Return (X, Y) of the center of cell containing provided text 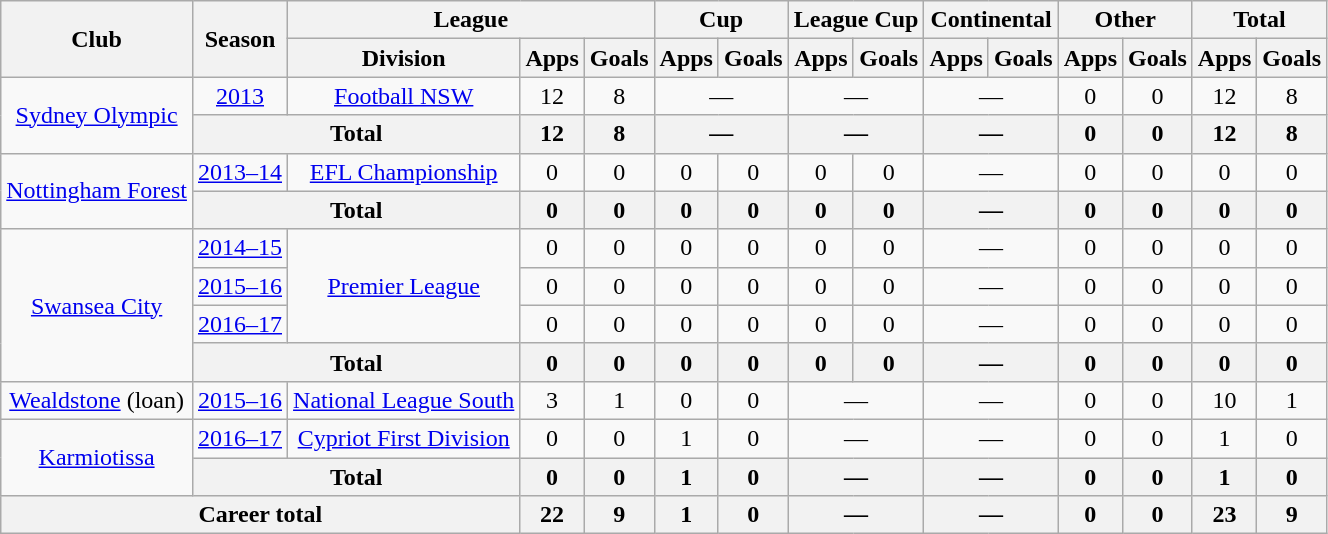
League Cup (856, 20)
2013 (240, 96)
2014–15 (240, 248)
League (472, 20)
3 (552, 400)
10 (1224, 400)
Football NSW (404, 96)
Division (404, 58)
2013–14 (240, 172)
22 (552, 515)
Wealdstone (loan) (97, 400)
Karmiotissa (97, 457)
Season (240, 39)
Sydney Olympic (97, 115)
EFL Championship (404, 172)
Other (1125, 20)
23 (1224, 515)
Cup (721, 20)
Swansea City (97, 305)
Club (97, 39)
National League South (404, 400)
Continental (991, 20)
Career total (260, 515)
Premier League (404, 286)
Nottingham Forest (97, 191)
Cypriot First Division (404, 438)
